Return [x, y] of the center of cell containing provided text 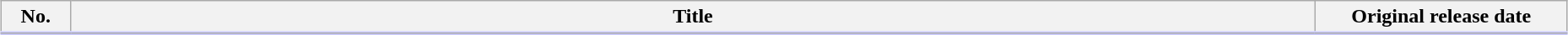
Title [693, 17]
No. [35, 17]
Original release date [1441, 17]
